Output the (x, y) coordinate of the center of the cell containing the given text.  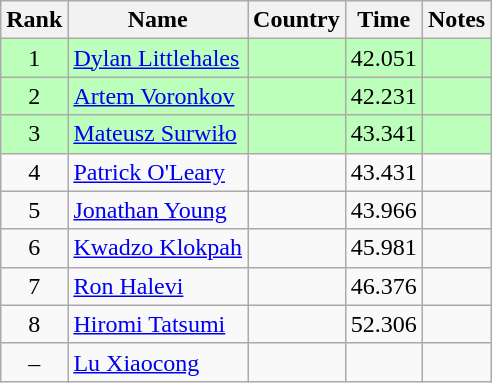
Time (384, 20)
Artem Voronkov (158, 96)
6 (34, 248)
3 (34, 134)
43.966 (384, 210)
Lu Xiaocong (158, 362)
1 (34, 58)
8 (34, 324)
7 (34, 286)
43.431 (384, 172)
Rank (34, 20)
42.231 (384, 96)
Dylan Littlehales (158, 58)
Country (297, 20)
42.051 (384, 58)
Notes (456, 20)
– (34, 362)
43.341 (384, 134)
45.981 (384, 248)
Hiromi Tatsumi (158, 324)
46.376 (384, 286)
Patrick O'Leary (158, 172)
Mateusz Surwiło (158, 134)
Ron Halevi (158, 286)
52.306 (384, 324)
2 (34, 96)
Jonathan Young (158, 210)
Kwadzo Klokpah (158, 248)
4 (34, 172)
5 (34, 210)
Name (158, 20)
